Search for the cell housing the specified text and yield its (X, Y) center coordinate. 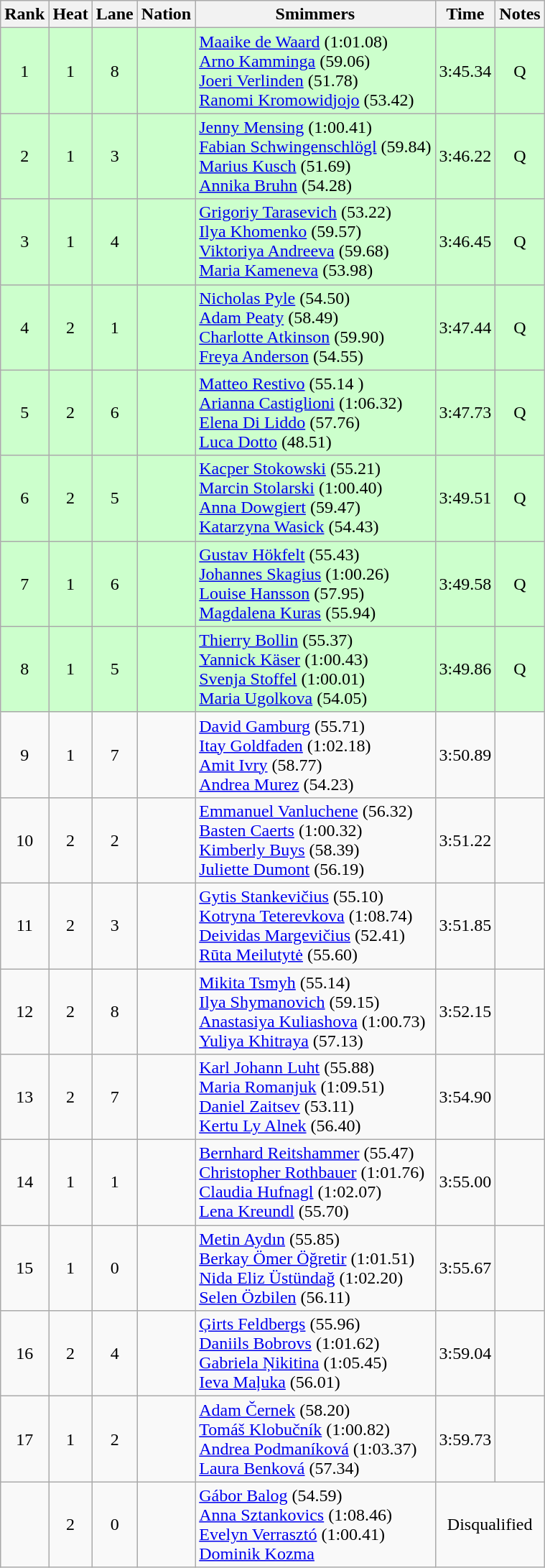
3:52.15 (465, 1011)
3:54.90 (465, 1098)
15 (24, 1268)
Jenny Mensing (1:00.41)Fabian Schwingenschlögl (59.84)Marius Kusch (51.69)Annika Bruhn (54.28) (315, 157)
13 (24, 1098)
10 (24, 840)
3:45.34 (465, 70)
3:55.00 (465, 1182)
3:49.86 (465, 669)
3:51.22 (465, 840)
3:46.45 (465, 241)
3:47.73 (465, 412)
Lane (115, 14)
Gábor Balog (54.59)Anna Sztankovics (1:08.46)Evelyn Verrasztó (1:00.41)Dominik Kozma (315, 1524)
Emmanuel Vanluchene (56.32)Basten Caerts (1:00.32)Kimberly Buys (58.39)Juliette Dumont (56.19) (315, 840)
Kacper Stokowski (55.21)Marcin Stolarski (1:00.40)Anna Dowgiert (59.47)Katarzyna Wasick (54.43) (315, 498)
3:46.22 (465, 157)
Gustav Hökfelt (55.43)Johannes Skagius (1:00.26)Louise Hansson (57.95)Magdalena Kuras (55.94) (315, 583)
Maaike de Waard (1:01.08)Arno Kamminga (59.06)Joeri Verlinden (51.78)Ranomi Kromowidjojo (53.42) (315, 70)
Ģirts Feldbergs (55.96)Daniils Bobrovs (1:01.62)Gabriela Ņikitina (1:05.45)Ieva Maļuka (56.01) (315, 1353)
Time (465, 14)
16 (24, 1353)
3:50.89 (465, 754)
3:59.73 (465, 1439)
9 (24, 754)
Smimmers (315, 14)
3:55.67 (465, 1268)
11 (24, 925)
3:51.85 (465, 925)
Notes (520, 14)
Matteo Restivo (55.14 )Arianna Castiglioni (1:06.32)Elena Di Liddo (57.76)Luca Dotto (48.51) (315, 412)
Nicholas Pyle (54.50)Adam Peaty (58.49)Charlotte Atkinson (59.90)Freya Anderson (54.55) (315, 328)
Heat (70, 14)
Gytis Stankevičius (55.10)Kotryna Teterevkova (1:08.74)Deividas Margevičius (52.41)Rūta Meilutytė (55.60) (315, 925)
3:49.58 (465, 583)
14 (24, 1182)
Rank (24, 14)
Metin Aydın (55.85)Berkay Ömer Öğretir (1:01.51)Nida Eliz Üstündağ (1:02.20)Selen Özbilen (56.11) (315, 1268)
David Gamburg (55.71)Itay Goldfaden (1:02.18)Amit Ivry (58.77)Andrea Murez (54.23) (315, 754)
3:59.04 (465, 1353)
12 (24, 1011)
Bernhard Reitshammer (55.47)Christopher Rothbauer (1:01.76)Claudia Hufnagl (1:02.07)Lena Kreundl (55.70) (315, 1182)
Adam Černek (58.20)Tomáš Klobučník (1:00.82)Andrea Podmaníková (1:03.37)Laura Benková (57.34) (315, 1439)
Karl Johann Luht (55.88)Maria Romanjuk (1:09.51)Daniel Zaitsev (53.11)Kertu Ly Alnek (56.40) (315, 1098)
17 (24, 1439)
Disqualified (490, 1524)
Nation (166, 14)
Mikita Tsmyh (55.14)Ilya Shymanovich (59.15)Anastasiya Kuliashova (1:00.73)Yuliya Khitraya (57.13) (315, 1011)
3:47.44 (465, 328)
3:49.51 (465, 498)
Grigoriy Tarasevich (53.22)Ilya Khomenko (59.57)Viktoriya Andreeva (59.68)Maria Kameneva (53.98) (315, 241)
Thierry Bollin (55.37)Yannick Käser (1:00.43)Svenja Stoffel (1:00.01)Maria Ugolkova (54.05) (315, 669)
